Provide the (x, y) coordinate of the cell's center where the given text is located.  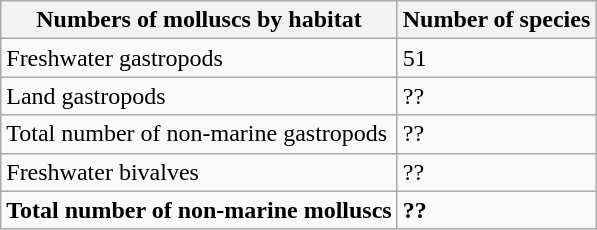
Total number of non-marine molluscs (199, 210)
Number of species (496, 20)
Numbers of molluscs by habitat (199, 20)
Land gastropods (199, 96)
Freshwater gastropods (199, 58)
Total number of non-marine gastropods (199, 134)
Freshwater bivalves (199, 172)
51 (496, 58)
